Detect which cell encompasses the target text, then output its [X, Y] center coordinate. 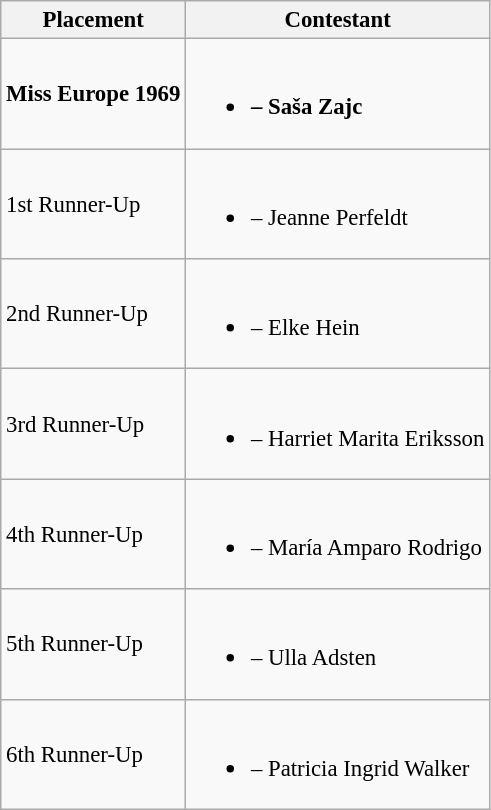
4th Runner-Up [94, 534]
3rd Runner-Up [94, 424]
Miss Europe 1969 [94, 94]
– Ulla Adsten [338, 644]
2nd Runner-Up [94, 314]
– Harriet Marita Eriksson [338, 424]
– Patricia Ingrid Walker [338, 754]
Placement [94, 20]
– Elke Hein [338, 314]
1st Runner-Up [94, 204]
5th Runner-Up [94, 644]
6th Runner-Up [94, 754]
– María Amparo Rodrigo [338, 534]
Contestant [338, 20]
– Jeanne Perfeldt [338, 204]
– Saša Zajc [338, 94]
